Detect which cell encompasses the target text, then output its [x, y] center coordinate. 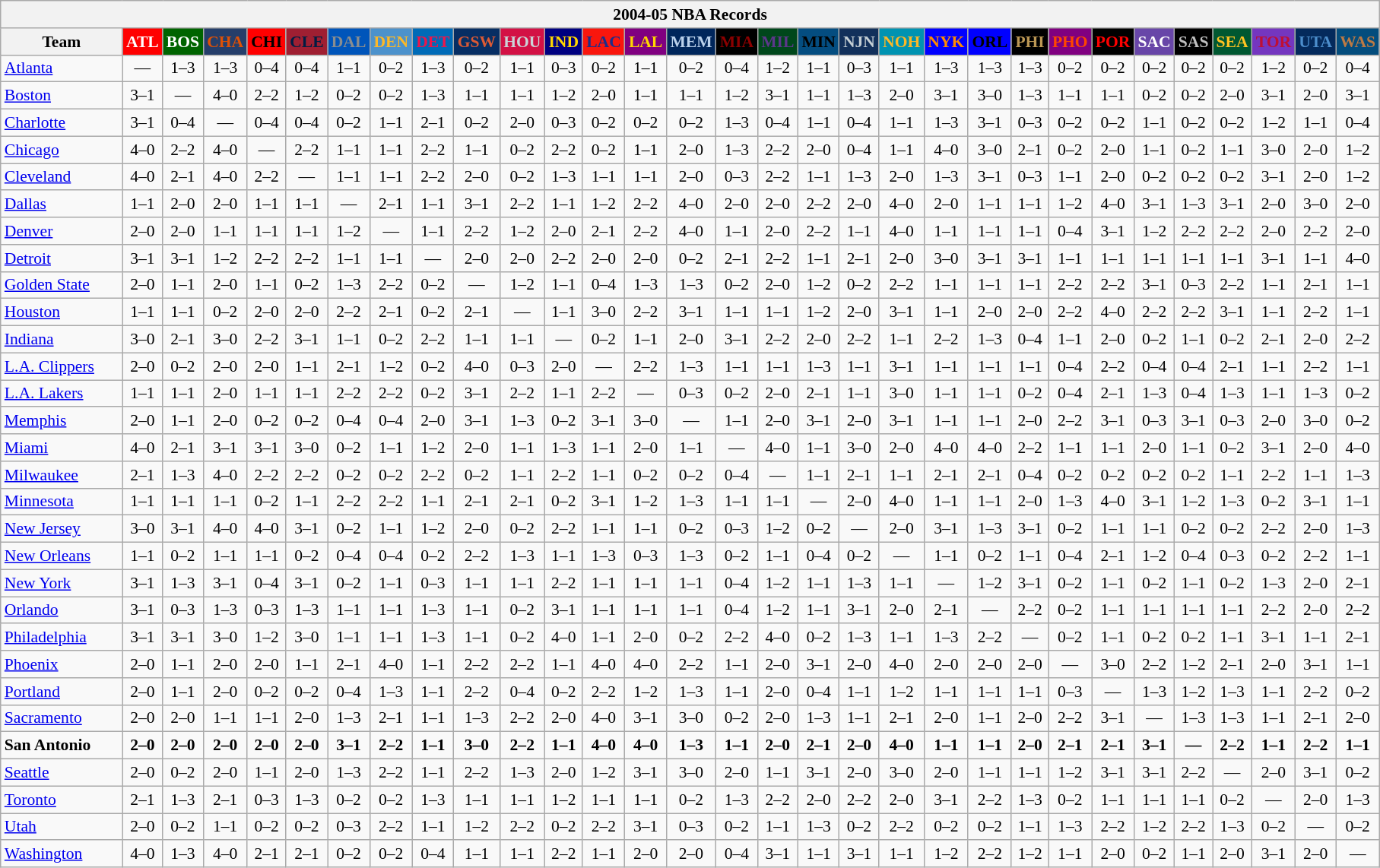
Sacramento [62, 718]
MEM [690, 42]
Cleveland [62, 177]
TOR [1274, 42]
NJN [859, 42]
POR [1113, 42]
Detroit [62, 258]
DAL [349, 42]
Boston [62, 96]
San Antonio [62, 746]
Denver [62, 231]
Utah [62, 827]
L.A. Lakers [62, 394]
New Orleans [62, 556]
GSW [477, 42]
DET [433, 42]
Milwaukee [62, 475]
MIA [737, 42]
Phoenix [62, 664]
Dallas [62, 204]
Seattle [62, 773]
CHI [266, 42]
New York [62, 583]
LAL [646, 42]
CHA [225, 42]
DEN [391, 42]
Portland [62, 692]
NOH [902, 42]
L.A. Clippers [62, 366]
CLE [307, 42]
NYK [946, 42]
Minnesota [62, 502]
New Jersey [62, 529]
SAS [1194, 42]
Indiana [62, 340]
MIL [777, 42]
Philadelphia [62, 638]
UTA [1315, 42]
Chicago [62, 150]
SAC [1154, 42]
Atlanta [62, 68]
Team [62, 42]
PHI [1029, 42]
Memphis [62, 421]
IND [563, 42]
Washington [62, 854]
WAS [1358, 42]
Charlotte [62, 123]
Houston [62, 312]
BOS [182, 42]
SEA [1232, 42]
HOU [522, 42]
PHO [1071, 42]
Toronto [62, 800]
Orlando [62, 610]
Miami [62, 448]
LAC [604, 42]
ORL [990, 42]
2004-05 NBA Records [690, 14]
Golden State [62, 285]
MIN [818, 42]
ATL [143, 42]
